Return (X, Y) of the center of cell containing provided text 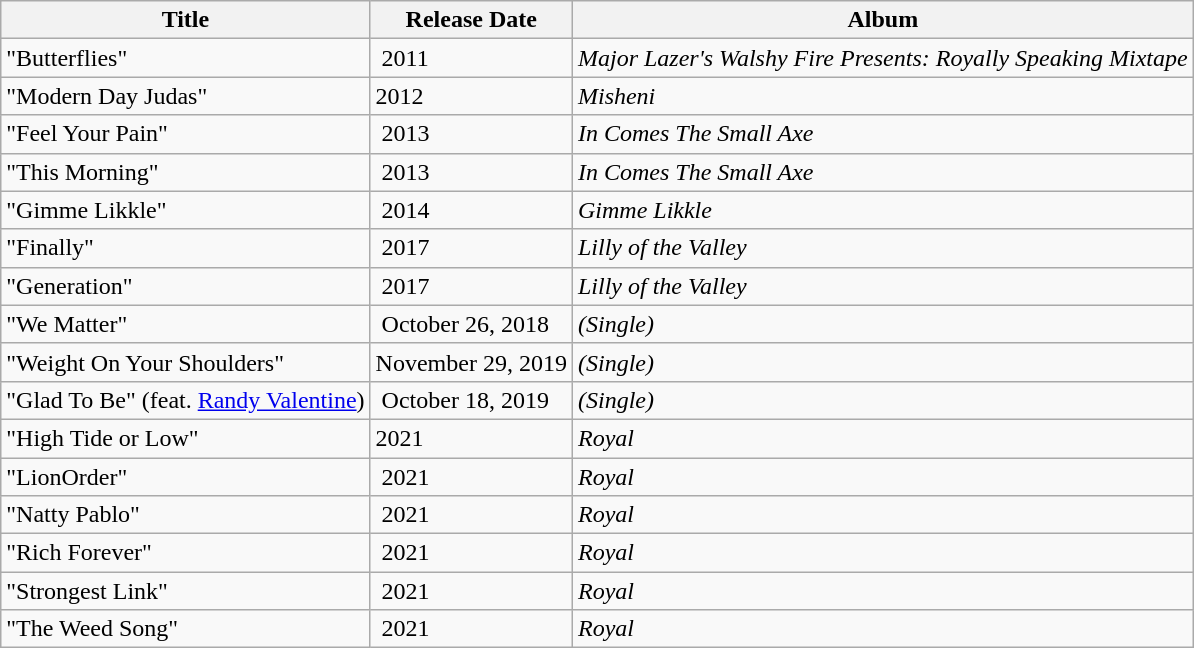
Gimme Likkle (882, 210)
"Gimme Likkle" (186, 210)
Release Date (471, 20)
"Finally" (186, 248)
Title (186, 20)
"High Tide or Low" (186, 438)
October 26, 2018 (471, 324)
"We Matter" (186, 324)
Album (882, 20)
2014 (471, 210)
"Butterflies" (186, 58)
"Weight On Your Shoulders" (186, 362)
"Generation" (186, 286)
"LionOrder" (186, 477)
"This Morning" (186, 172)
Misheni (882, 96)
October 18, 2019 (471, 400)
"Natty Pablo" (186, 515)
"Modern Day Judas" (186, 96)
November 29, 2019 (471, 362)
"Feel Your Pain" (186, 134)
2011 (471, 58)
"The Weed Song" (186, 629)
"Strongest Link" (186, 591)
Major Lazer's Walshy Fire Presents: Royally Speaking Mixtape (882, 58)
"Glad To Be" (feat. Randy Valentine) (186, 400)
"Rich Forever" (186, 553)
2012 (471, 96)
